From the cell containing the given text, extract its center point as [x, y] coordinate. 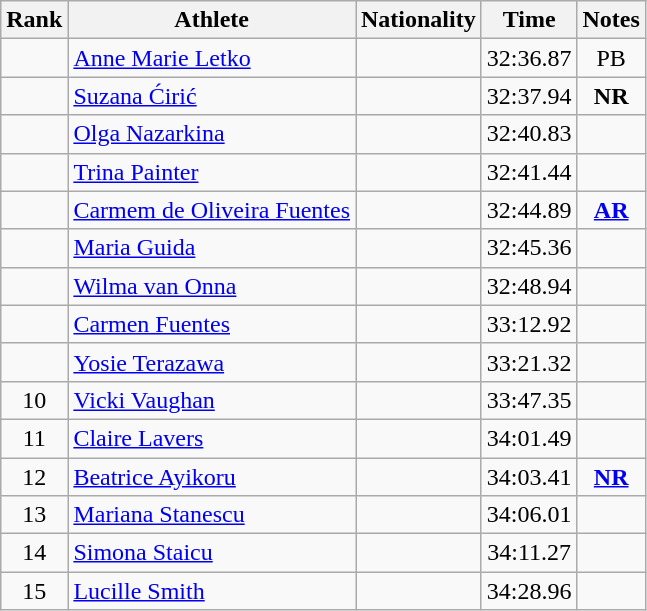
12 [34, 477]
AR [611, 210]
Simona Staicu [212, 553]
33:47.35 [529, 400]
14 [34, 553]
34:01.49 [529, 438]
34:06.01 [529, 515]
33:12.92 [529, 324]
Wilma van Onna [212, 286]
PB [611, 58]
33:21.32 [529, 362]
Nationality [419, 20]
32:45.36 [529, 248]
Mariana Stanescu [212, 515]
32:37.94 [529, 96]
32:44.89 [529, 210]
Time [529, 20]
32:40.83 [529, 134]
32:36.87 [529, 58]
Beatrice Ayikoru [212, 477]
Carmen Fuentes [212, 324]
34:03.41 [529, 477]
32:41.44 [529, 172]
10 [34, 400]
15 [34, 591]
Maria Guida [212, 248]
Lucille Smith [212, 591]
Rank [34, 20]
32:48.94 [529, 286]
Suzana Ćirić [212, 96]
Claire Lavers [212, 438]
Athlete [212, 20]
11 [34, 438]
Trina Painter [212, 172]
13 [34, 515]
Notes [611, 20]
Carmem de Oliveira Fuentes [212, 210]
34:11.27 [529, 553]
Anne Marie Letko [212, 58]
Olga Nazarkina [212, 134]
34:28.96 [529, 591]
Vicki Vaughan [212, 400]
Yosie Terazawa [212, 362]
